Return (X, Y) of the center of cell containing provided text 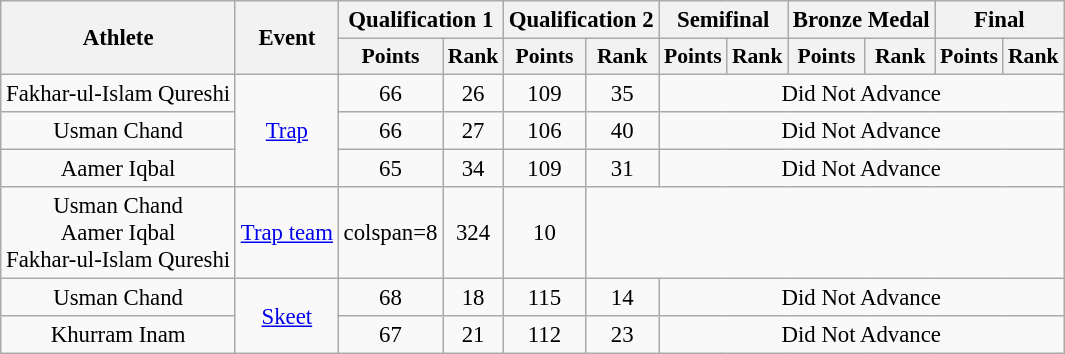
67 (390, 335)
Athlete (118, 38)
Trap team (286, 233)
Usman ChandAamer IqbalFakhar-ul-Islam Qureshi (118, 233)
31 (622, 168)
10 (544, 233)
Fakhar-ul-Islam Qureshi (118, 93)
Qualification 2 (581, 20)
Skeet (286, 316)
106 (544, 131)
23 (622, 335)
35 (622, 93)
Khurram Inam (118, 335)
68 (390, 298)
26 (474, 93)
21 (474, 335)
colspan=8 (390, 233)
Aamer Iqbal (118, 168)
112 (544, 335)
Trap (286, 130)
65 (390, 168)
Bronze Medal (862, 20)
Final (1000, 20)
324 (474, 233)
40 (622, 131)
34 (474, 168)
Semifinal (724, 20)
115 (544, 298)
Qualification 1 (420, 20)
14 (622, 298)
Event (286, 38)
18 (474, 298)
27 (474, 131)
